Determine the [X, Y] coordinate at the center of the cell enclosing the given text.  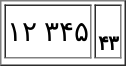
۱۲ ۳۴۵ [48, 31]
۴۳ [108, 31]
